Return the [X, Y] coordinate for the center point of the cell that contains the specified text.  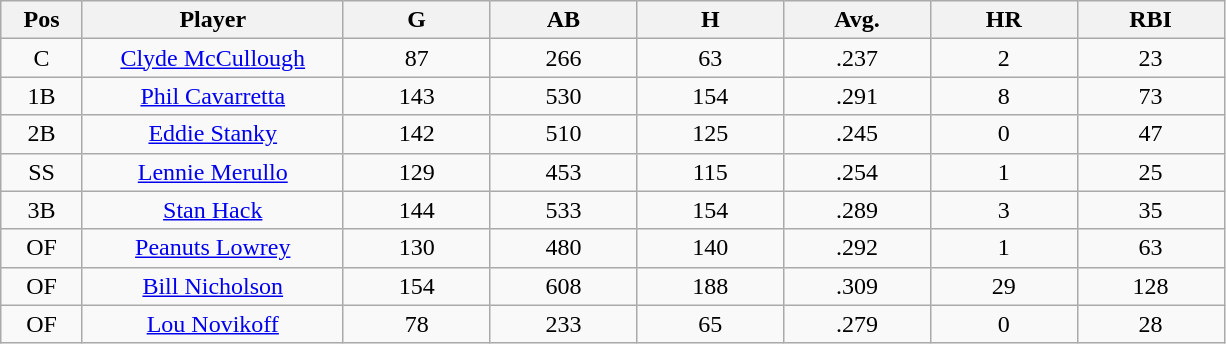
28 [1150, 324]
25 [1150, 172]
3 [1004, 210]
73 [1150, 96]
Clyde McCullough [212, 58]
87 [416, 58]
Bill Nicholson [212, 286]
Phil Cavarretta [212, 96]
480 [564, 248]
115 [710, 172]
.254 [858, 172]
.292 [858, 248]
Lennie Merullo [212, 172]
23 [1150, 58]
2 [1004, 58]
65 [710, 324]
G [416, 20]
RBI [1150, 20]
.279 [858, 324]
35 [1150, 210]
Peanuts Lowrey [212, 248]
125 [710, 134]
144 [416, 210]
266 [564, 58]
H [710, 20]
47 [1150, 134]
HR [1004, 20]
.289 [858, 210]
1B [42, 96]
129 [416, 172]
8 [1004, 96]
Stan Hack [212, 210]
.245 [858, 134]
453 [564, 172]
Pos [42, 20]
143 [416, 96]
188 [710, 286]
Player [212, 20]
142 [416, 134]
510 [564, 134]
233 [564, 324]
AB [564, 20]
.309 [858, 286]
2B [42, 134]
608 [564, 286]
3B [42, 210]
SS [42, 172]
140 [710, 248]
Lou Novikoff [212, 324]
Eddie Stanky [212, 134]
Avg. [858, 20]
.237 [858, 58]
78 [416, 324]
128 [1150, 286]
533 [564, 210]
530 [564, 96]
29 [1004, 286]
C [42, 58]
130 [416, 248]
.291 [858, 96]
